Output the [x, y] coordinate of the center of the cell containing the given text.  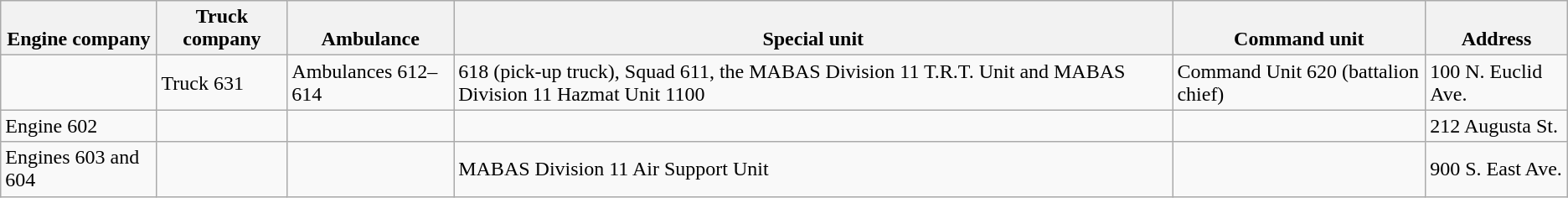
Ambulance [370, 29]
100 N. Euclid Ave. [1497, 82]
Ambulances 612–614 [370, 82]
Truck company [222, 29]
Special unit [813, 29]
900 S. East Ave. [1497, 169]
MABAS Division 11 Air Support Unit [813, 169]
212 Augusta St. [1497, 126]
Address [1497, 29]
618 (pick-up truck), Squad 611, the MABAS Division 11 T.R.T. Unit and MABAS Division 11 Hazmat Unit 1100 [813, 82]
Engine 602 [79, 126]
Engine company [79, 29]
Truck 631 [222, 82]
Engines 603 and 604 [79, 169]
Command unit [1299, 29]
Command Unit 620 (battalion chief) [1299, 82]
